Scan for the cell matching the given text and deliver its (x, y) coordinate at center. 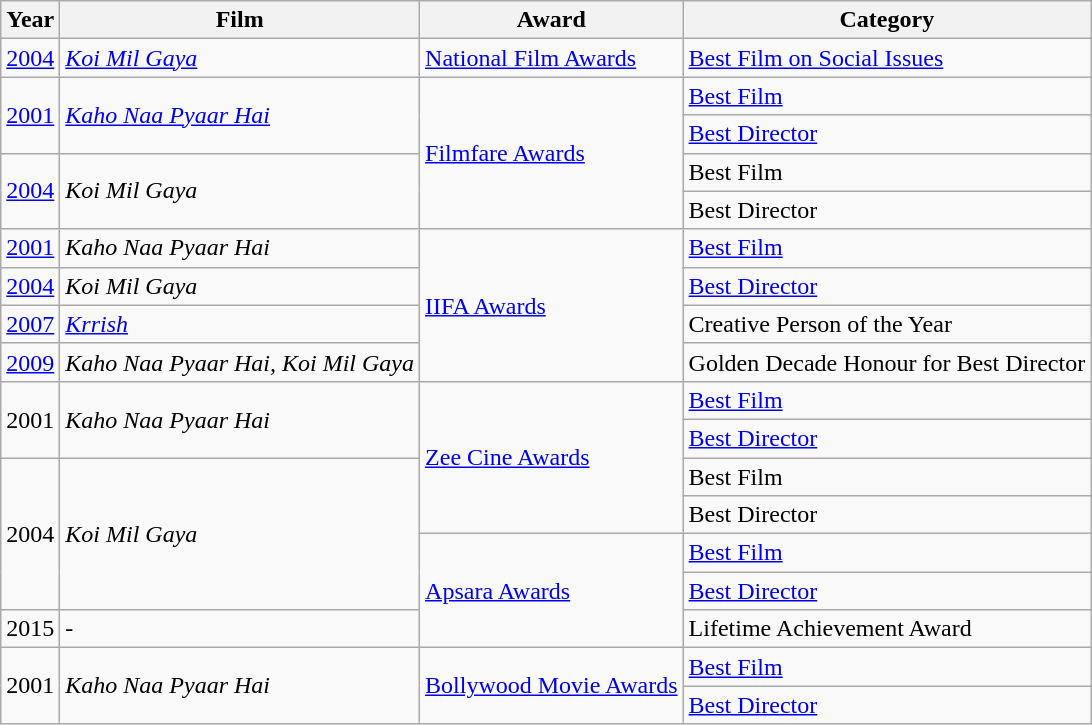
Apsara Awards (552, 591)
Year (30, 20)
Creative Person of the Year (887, 324)
Kaho Naa Pyaar Hai, Koi Mil Gaya (240, 362)
Golden Decade Honour for Best Director (887, 362)
Award (552, 20)
Lifetime Achievement Award (887, 629)
Bollywood Movie Awards (552, 686)
- (240, 629)
Zee Cine Awards (552, 457)
2007 (30, 324)
IIFA Awards (552, 305)
Category (887, 20)
Filmfare Awards (552, 153)
Best Film on Social Issues (887, 58)
Film (240, 20)
2009 (30, 362)
2015 (30, 629)
Krrish (240, 324)
National Film Awards (552, 58)
